Pinpoint the cell where the given text exists, returning its (X, Y) midpoint coordinate. 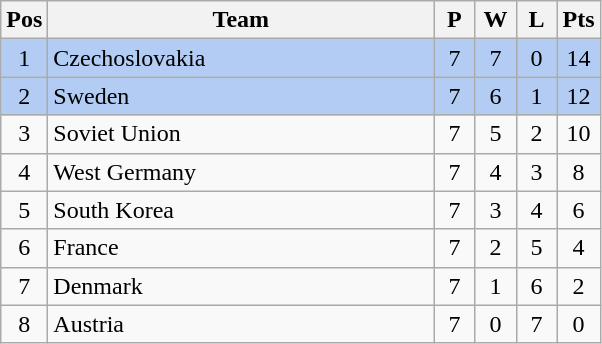
10 (578, 134)
W (496, 20)
14 (578, 58)
12 (578, 96)
West Germany (241, 172)
Pos (24, 20)
Team (241, 20)
South Korea (241, 210)
Sweden (241, 96)
Soviet Union (241, 134)
Denmark (241, 286)
Czechoslovakia (241, 58)
Austria (241, 324)
L (536, 20)
Pts (578, 20)
P (454, 20)
France (241, 248)
